Scan for the cell matching the given text and deliver its (X, Y) coordinate at center. 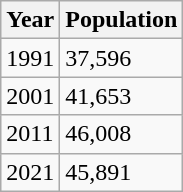
37,596 (122, 58)
2001 (30, 96)
2021 (30, 172)
41,653 (122, 96)
Year (30, 20)
1991 (30, 58)
45,891 (122, 172)
Population (122, 20)
46,008 (122, 134)
2011 (30, 134)
